From the cell containing the given text, extract its center point as [X, Y] coordinate. 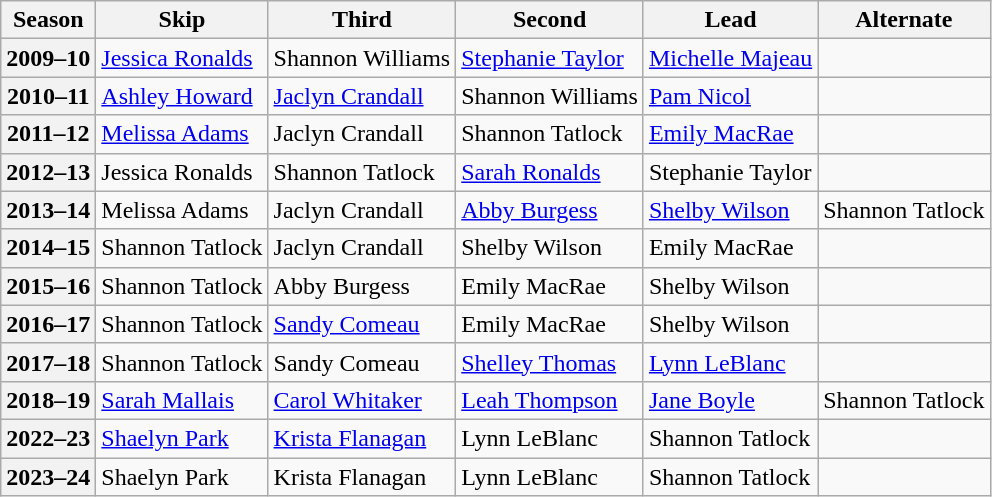
Lead [730, 20]
Jane Boyle [730, 400]
Leah Thompson [550, 400]
Sarah Ronalds [550, 172]
2011–12 [48, 134]
2015–16 [48, 286]
Michelle Majeau [730, 58]
2013–14 [48, 210]
Third [362, 20]
2012–13 [48, 172]
2017–18 [48, 362]
2016–17 [48, 324]
Season [48, 20]
2022–23 [48, 438]
2014–15 [48, 248]
Pam Nicol [730, 96]
Second [550, 20]
Alternate [904, 20]
2018–19 [48, 400]
Shelley Thomas [550, 362]
Skip [182, 20]
Ashley Howard [182, 96]
2009–10 [48, 58]
Sarah Mallais [182, 400]
2023–24 [48, 477]
2010–11 [48, 96]
Carol Whitaker [362, 400]
